Extract the [x, y] coordinate from the center of the cell holding the provided text.  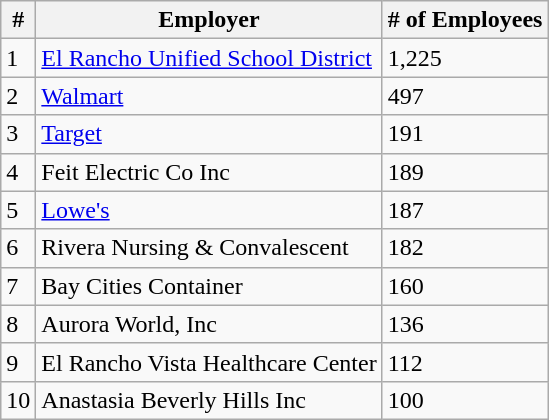
Walmart [209, 96]
191 [465, 134]
Feit Electric Co Inc [209, 172]
Aurora World, Inc [209, 324]
1,225 [465, 58]
112 [465, 362]
# [18, 20]
Anastasia Beverly Hills Inc [209, 400]
136 [465, 324]
Bay Cities Container [209, 286]
El Rancho Vista Healthcare Center [209, 362]
10 [18, 400]
7 [18, 286]
1 [18, 58]
8 [18, 324]
# of Employees [465, 20]
187 [465, 210]
Lowe's [209, 210]
6 [18, 248]
9 [18, 362]
5 [18, 210]
3 [18, 134]
Target [209, 134]
497 [465, 96]
160 [465, 286]
182 [465, 248]
El Rancho Unified School District [209, 58]
4 [18, 172]
Employer [209, 20]
100 [465, 400]
189 [465, 172]
2 [18, 96]
Rivera Nursing & Convalescent [209, 248]
